Capture the cell that displays the provided text and extract its (x, y) central coordinate. 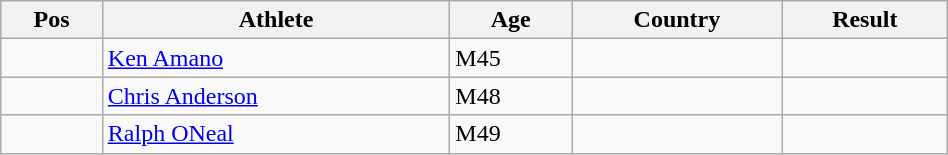
Age (511, 20)
Chris Anderson (276, 96)
M45 (511, 58)
Ken Amano (276, 58)
M49 (511, 134)
Pos (52, 20)
Ralph ONeal (276, 134)
Athlete (276, 20)
Result (864, 20)
M48 (511, 96)
Country (678, 20)
